Return the [x, y] coordinate for the center point of the cell that contains the specified text.  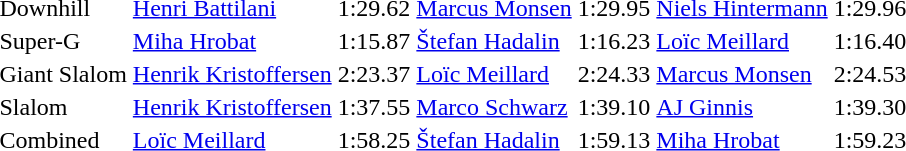
Miha Hrobat [232, 41]
1:15.87 [374, 41]
2:24.33 [614, 74]
1:39.10 [614, 107]
Marcus Monsen [742, 74]
1:37.55 [374, 107]
Marco Schwarz [494, 107]
1:16.23 [614, 41]
AJ Ginnis [742, 107]
Štefan Hadalin [494, 41]
2:23.37 [374, 74]
